For the text-containing cell, return its midpoint in (x, y) coordinate format. 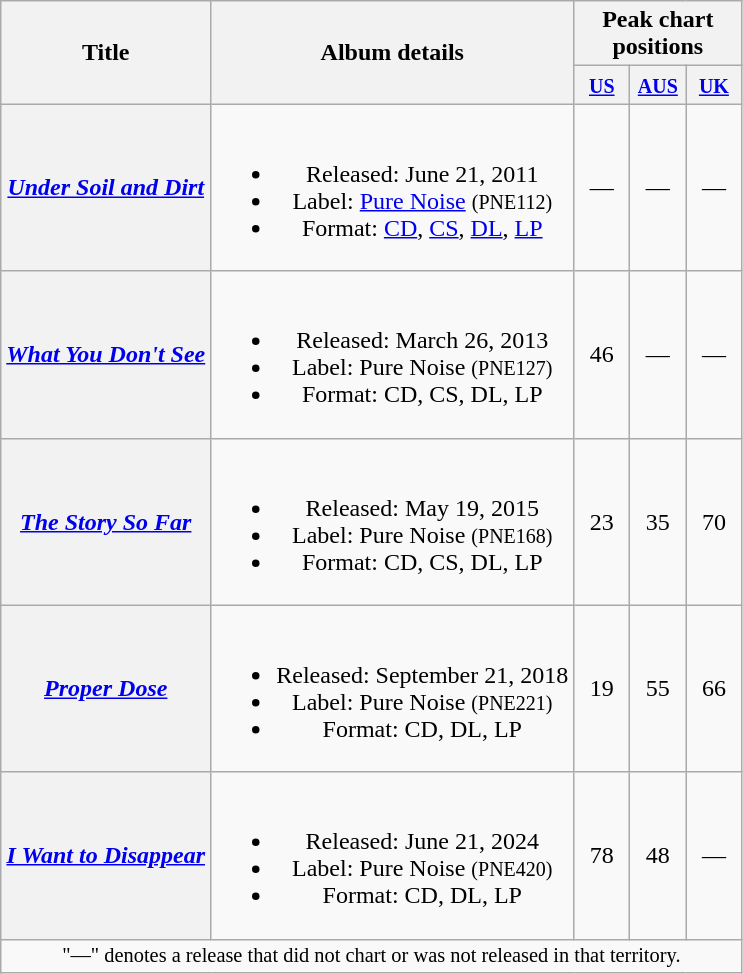
Released: May 19, 2015Label: Pure Noise (PNE168)Format: CD, CS, DL, LP (392, 522)
46 (602, 354)
I Want to Disappear (106, 856)
35 (658, 522)
Title (106, 52)
70 (714, 522)
The Story So Far (106, 522)
UK (714, 85)
Released: September 21, 2018Label: Pure Noise (PNE221)Format: CD, DL, LP (392, 688)
US (602, 85)
Proper Dose (106, 688)
AUS (658, 85)
What You Don't See (106, 354)
Released: June 21, 2011Label: Pure Noise (PNE112)Format: CD, CS, DL, LP (392, 188)
Released: June 21, 2024Label: Pure Noise (PNE420)Format: CD, DL, LP (392, 856)
55 (658, 688)
Album details (392, 52)
48 (658, 856)
78 (602, 856)
19 (602, 688)
Peak chart positions (658, 34)
66 (714, 688)
Under Soil and Dirt (106, 188)
"—" denotes a release that did not chart or was not released in that territory. (372, 956)
Released: March 26, 2013Label: Pure Noise (PNE127)Format: CD, CS, DL, LP (392, 354)
23 (602, 522)
